Identify which cell holds the provided text, then report its [X, Y] central coordinate. 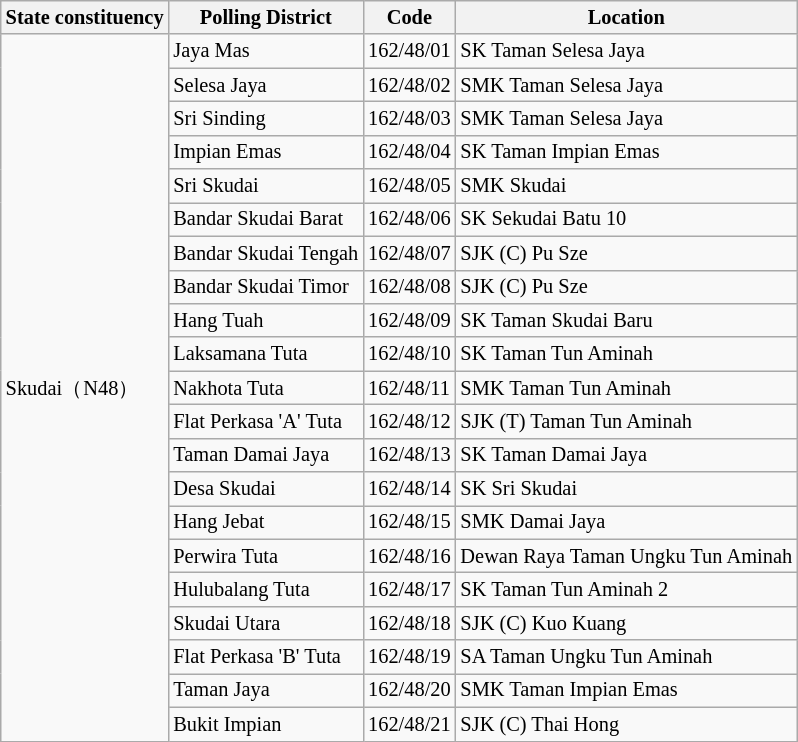
SMK Damai Jaya [626, 522]
SK Sri Skudai [626, 489]
162/48/07 [409, 253]
State constituency [85, 17]
Dewan Raya Taman Ungku Tun Aminah [626, 556]
162/48/09 [409, 320]
Bandar Skudai Timor [266, 287]
Jaya Mas [266, 51]
162/48/06 [409, 219]
SK Taman Skudai Baru [626, 320]
Flat Perkasa 'B' Tuta [266, 657]
Skudai（N48） [85, 388]
Laksamana Tuta [266, 354]
Hang Jebat [266, 522]
SMK Taman Tun Aminah [626, 388]
Selesa Jaya [266, 85]
162/48/14 [409, 489]
162/48/13 [409, 455]
SK Taman Tun Aminah [626, 354]
162/48/17 [409, 589]
SA Taman Ungku Tun Aminah [626, 657]
162/48/18 [409, 623]
Desa Skudai [266, 489]
162/48/04 [409, 152]
162/48/10 [409, 354]
SJK (C) Thai Hong [626, 724]
Sri Skudai [266, 186]
SK Taman Impian Emas [626, 152]
162/48/03 [409, 118]
Location [626, 17]
SK Taman Selesa Jaya [626, 51]
Skudai Utara [266, 623]
SMK Taman Impian Emas [626, 690]
SK Sekudai Batu 10 [626, 219]
Hulubalang Tuta [266, 589]
162/48/16 [409, 556]
162/48/01 [409, 51]
SMK Skudai [626, 186]
Polling District [266, 17]
Hang Tuah [266, 320]
Taman Damai Jaya [266, 455]
162/48/20 [409, 690]
SJK (T) Taman Tun Aminah [626, 421]
SK Taman Tun Aminah 2 [626, 589]
Nakhota Tuta [266, 388]
Perwira Tuta [266, 556]
Code [409, 17]
Taman Jaya [266, 690]
Flat Perkasa 'A' Tuta [266, 421]
162/48/02 [409, 85]
162/48/11 [409, 388]
SK Taman Damai Jaya [626, 455]
Bandar Skudai Tengah [266, 253]
Bukit Impian [266, 724]
Impian Emas [266, 152]
162/48/05 [409, 186]
162/48/08 [409, 287]
162/48/12 [409, 421]
162/48/21 [409, 724]
Sri Sinding [266, 118]
SJK (C) Kuo Kuang [626, 623]
Bandar Skudai Barat [266, 219]
162/48/19 [409, 657]
162/48/15 [409, 522]
